Identify which cell holds the provided text, then report its [X, Y] central coordinate. 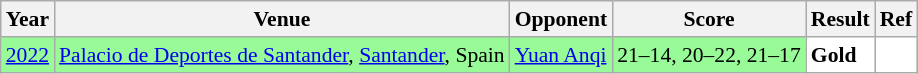
Ref [896, 19]
Palacio de Deportes de Santander, Santander, Spain [282, 55]
Score [709, 19]
Opponent [562, 19]
21–14, 20–22, 21–17 [709, 55]
Yuan Anqi [562, 55]
2022 [28, 55]
Gold [840, 55]
Result [840, 19]
Year [28, 19]
Venue [282, 19]
